From the cell containing the given text, extract its center point as (X, Y) coordinate. 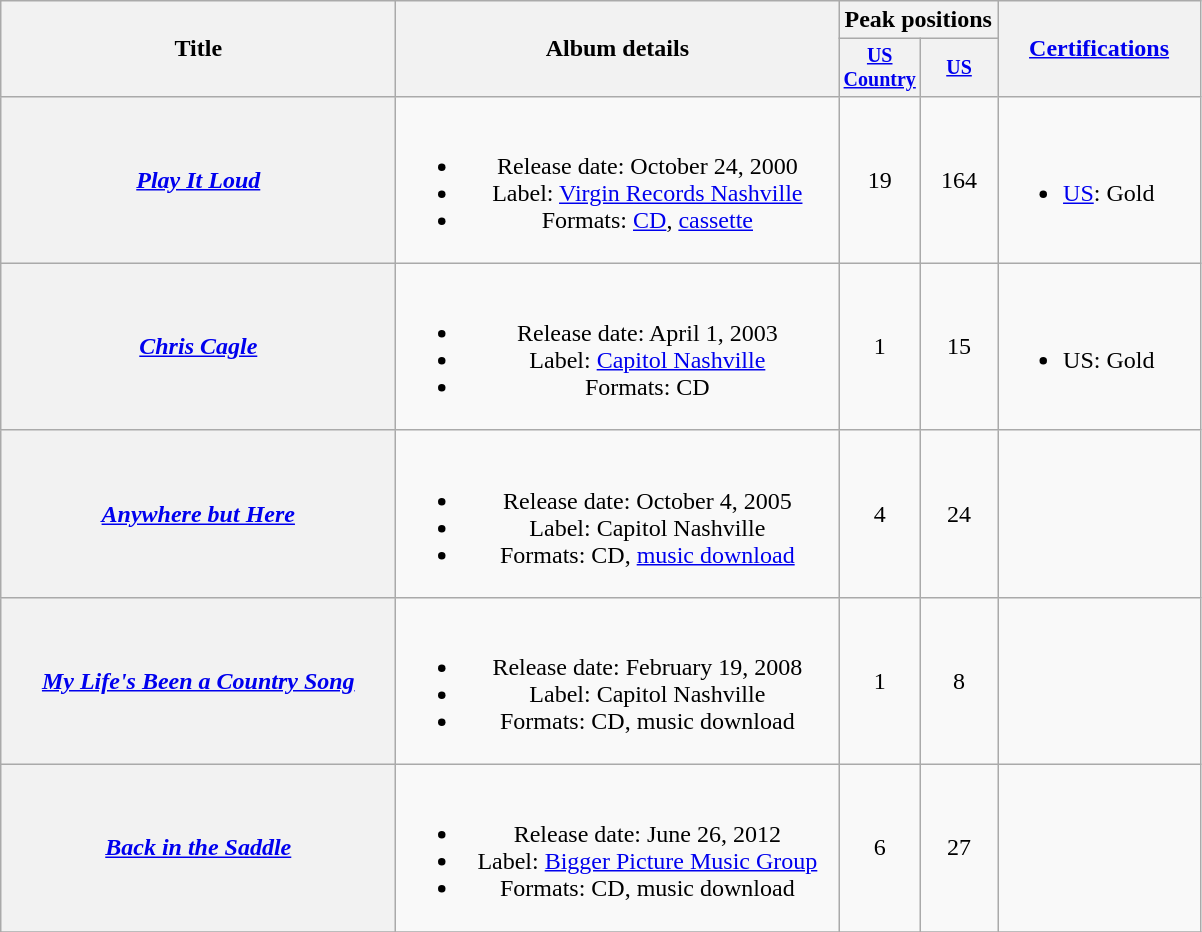
US Country (880, 68)
Album details (618, 49)
27 (960, 848)
19 (880, 180)
Chris Cagle (198, 346)
Release date: June 26, 2012Label: Bigger Picture Music GroupFormats: CD, music download (618, 848)
Release date: October 24, 2000Label: Virgin Records NashvilleFormats: CD, cassette (618, 180)
Title (198, 49)
My Life's Been a Country Song (198, 680)
Release date: February 19, 2008Label: Capitol NashvilleFormats: CD, music download (618, 680)
8 (960, 680)
Certifications (1100, 49)
US (960, 68)
Play It Loud (198, 180)
4 (880, 514)
Peak positions (918, 20)
Release date: October 4, 2005Label: Capitol NashvilleFormats: CD, music download (618, 514)
Release date: April 1, 2003Label: Capitol NashvilleFormats: CD (618, 346)
15 (960, 346)
164 (960, 180)
24 (960, 514)
Anywhere but Here (198, 514)
Back in the Saddle (198, 848)
6 (880, 848)
